Find where the given text appears and provide that cell's center as [x, y] coordinate. 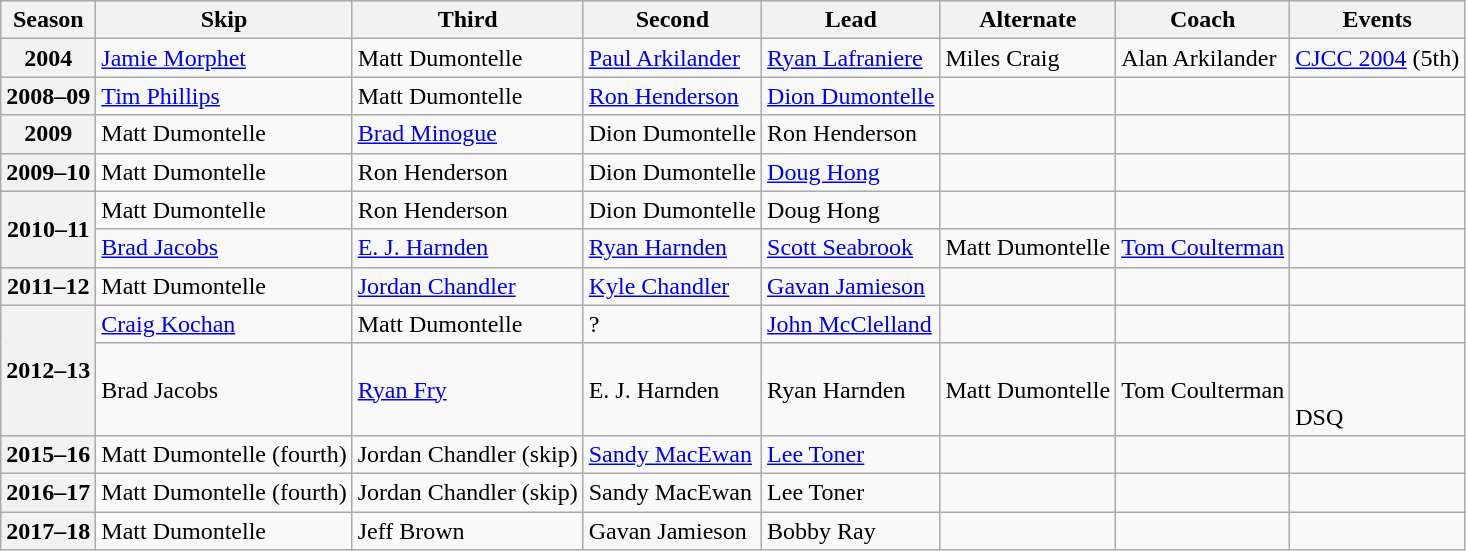
Ryan Lafraniere [851, 58]
Coach [1203, 20]
Alan Arkilander [1203, 58]
Skip [224, 20]
Miles Craig [1028, 58]
2015–16 [48, 454]
2017–18 [48, 531]
Alternate [1028, 20]
2011–12 [48, 286]
Scott Seabrook [851, 248]
2008–09 [48, 96]
2009–10 [48, 172]
Tim Phillips [224, 96]
Lead [851, 20]
2004 [48, 58]
Jeff Brown [468, 531]
Events [1378, 20]
Ryan Fry [468, 389]
Paul Arkilander [672, 58]
CJCC 2004 (5th) [1378, 58]
2010–11 [48, 229]
John McClelland [851, 324]
Third [468, 20]
? [672, 324]
2012–13 [48, 370]
Jordan Chandler [468, 286]
Season [48, 20]
Craig Kochan [224, 324]
Brad Minogue [468, 134]
Jamie Morphet [224, 58]
Kyle Chandler [672, 286]
DSQ [1378, 389]
Bobby Ray [851, 531]
Second [672, 20]
2009 [48, 134]
2016–17 [48, 492]
